Identify which cell holds the provided text, then report its (X, Y) central coordinate. 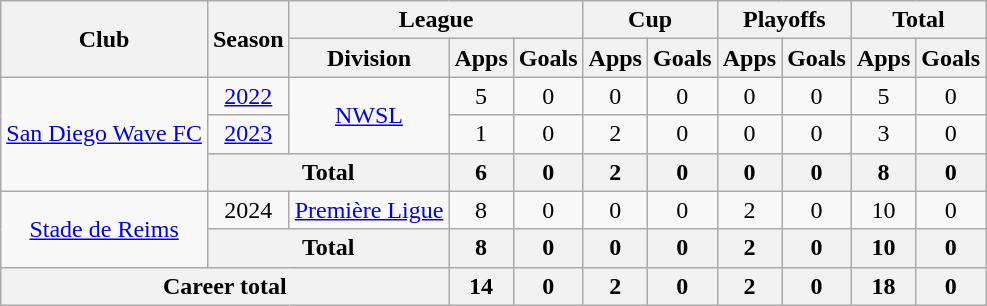
Club (104, 39)
Division (369, 58)
Stade de Reims (104, 229)
2024 (248, 210)
Career total (225, 286)
Season (248, 39)
San Diego Wave FC (104, 134)
2023 (248, 134)
18 (883, 286)
3 (883, 134)
14 (481, 286)
1 (481, 134)
Cup (650, 20)
6 (481, 172)
Playoffs (784, 20)
Première Ligue (369, 210)
2022 (248, 96)
League (436, 20)
NWSL (369, 115)
